Find where the given text appears and provide that cell's center as [x, y] coordinate. 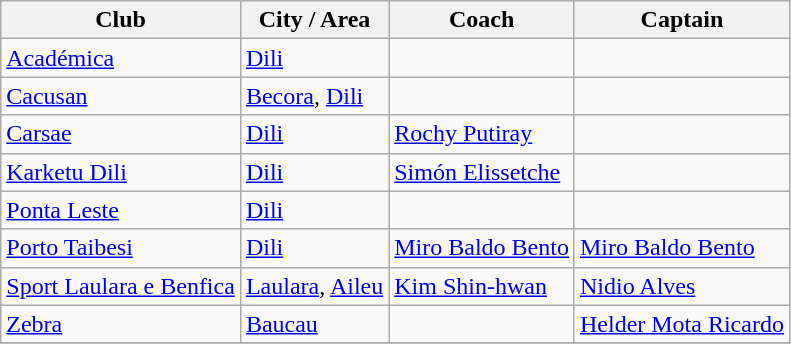
Club [121, 20]
Sport Laulara e Benfica [121, 286]
City / Area [314, 20]
Cacusan [121, 96]
Carsae [121, 134]
Académica [121, 58]
Nidio Alves [682, 286]
Karketu Dili [121, 172]
Rochy Putiray [482, 134]
Helder Mota Ricardo [682, 324]
Laulara, Aileu [314, 286]
Ponta Leste [121, 210]
Kim Shin-hwan [482, 286]
Captain [682, 20]
Porto Taibesi [121, 248]
Coach [482, 20]
Becora, Dili [314, 96]
Zebra [121, 324]
Simón Elissetche [482, 172]
Baucau [314, 324]
